Determine the [x, y] coordinate at the center of the cell enclosing the given text.  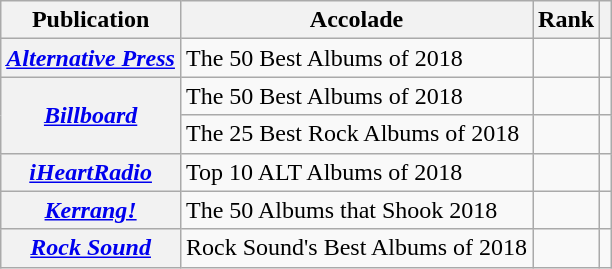
Billboard [91, 115]
Rank [566, 20]
Top 10 ALT Albums of 2018 [356, 172]
The 50 Albums that Shook 2018 [356, 210]
Rock Sound [91, 248]
iHeartRadio [91, 172]
Rock Sound's Best Albums of 2018 [356, 248]
Publication [91, 20]
Kerrang! [91, 210]
Alternative Press [91, 58]
The 25 Best Rock Albums of 2018 [356, 134]
Accolade [356, 20]
